For the text-containing cell, return its midpoint in [X, Y] coordinate format. 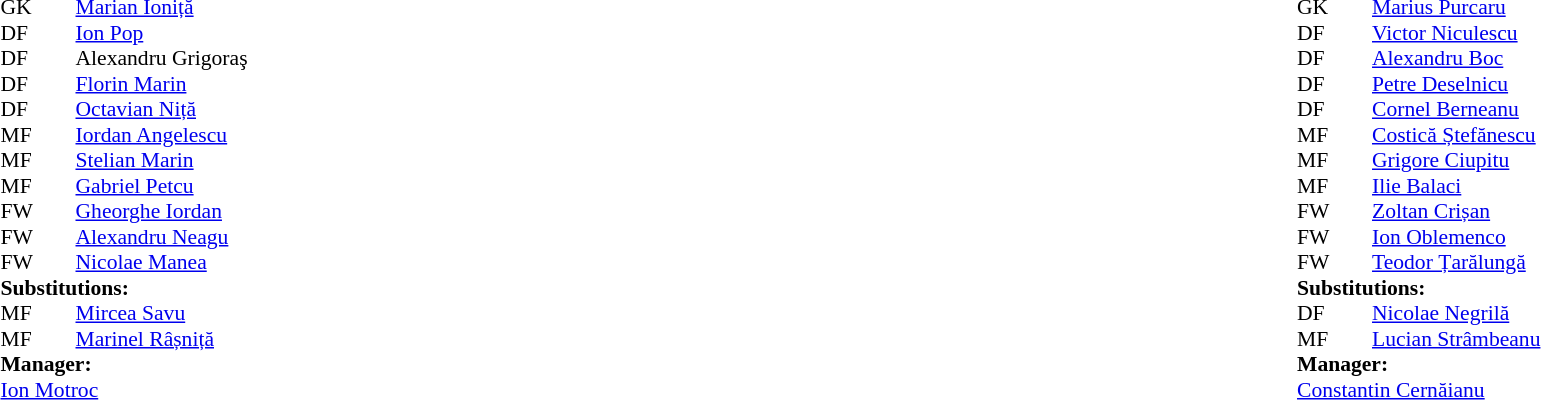
Cornel Berneanu [1456, 109]
Petre Deselnicu [1456, 84]
Stelian Marin [162, 161]
Gheorghe Iordan [162, 211]
Alexandru Boc [1456, 59]
Mircea Savu [162, 313]
Teodor Țarălungă [1456, 263]
Iordan Angelescu [162, 135]
Alexandru Neagu [162, 237]
Lucian Strâmbeanu [1456, 339]
Octavian Niță [162, 109]
Gabriel Petcu [162, 186]
Alexandru Grigoraş [162, 59]
Zoltan Crișan [1456, 211]
Ilie Balaci [1456, 186]
Grigore Ciupitu [1456, 161]
Victor Niculescu [1456, 33]
Ion Oblemenco [1456, 237]
Ion Pop [162, 33]
Marinel Râșniță [162, 339]
Nicolae Manea [162, 263]
Nicolae Negrilă [1456, 313]
Florin Marin [162, 84]
Costică Ștefănescu [1456, 135]
